Extract the (x, y) coordinate from the center of the cell holding the provided text.  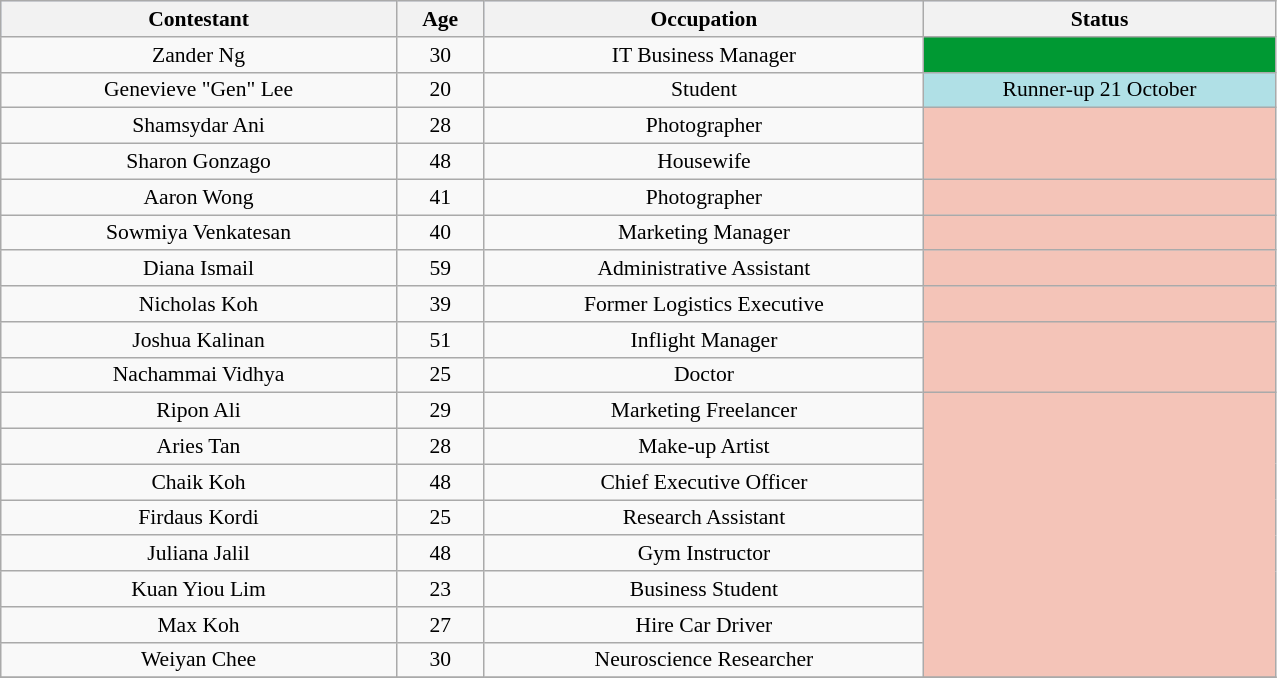
Ripon Ali (199, 411)
Make-up Artist (704, 447)
Diana Ismail (199, 269)
39 (440, 304)
Runner-up 21 October (1100, 90)
Aaron Wong (199, 197)
Housewife (704, 162)
41 (440, 197)
Status (1100, 19)
27 (440, 625)
Contestant (199, 19)
Sharon Gonzago (199, 162)
Research Assistant (704, 518)
59 (440, 269)
Juliana Jalil (199, 554)
Nachammai Vidhya (199, 375)
Doctor (704, 375)
40 (440, 233)
23 (440, 589)
Inflight Manager (704, 340)
Genevieve "Gen" Lee (199, 90)
Administrative Assistant (704, 269)
Joshua Kalinan (199, 340)
Zander Ng (199, 55)
Neuroscience Researcher (704, 660)
Weiyan Chee (199, 660)
Marketing Manager (704, 233)
Former Logistics Executive (704, 304)
Gym Instructor (704, 554)
Chaik Koh (199, 482)
Student (704, 90)
Business Student (704, 589)
Marketing Freelancer (704, 411)
Kuan Yiou Lim (199, 589)
Sowmiya Venkatesan (199, 233)
Occupation (704, 19)
Chief Executive Officer (704, 482)
29 (440, 411)
Firdaus Kordi (199, 518)
Max Koh (199, 625)
20 (440, 90)
Nicholas Koh (199, 304)
Age (440, 19)
Aries Tan (199, 447)
51 (440, 340)
IT Business Manager (704, 55)
Hire Car Driver (704, 625)
Shamsydar Ani (199, 126)
